Find where the given text appears and provide that cell's center as [X, Y] coordinate. 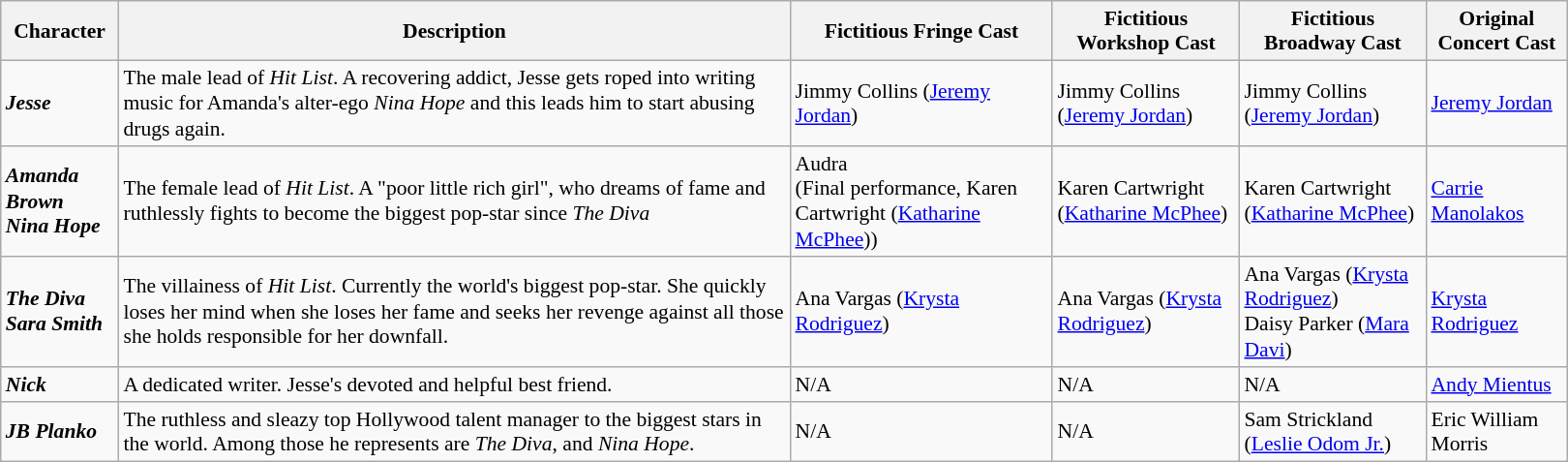
Carrie Manolakos [1496, 201]
A dedicated writer. Jesse's devoted and helpful best friend. [454, 385]
The DivaSara Smith [60, 312]
Fictitious Workshop Cast [1146, 31]
Ana Vargas (Krysta Rodriguez)Daisy Parker (Mara Davi) [1332, 312]
Andy Mientus [1496, 385]
Sam Strickland (Leslie Odom Jr.) [1332, 432]
Jesse [60, 104]
Nick [60, 385]
Eric William Morris [1496, 432]
Fictitious Fringe Cast [921, 31]
Jeremy Jordan [1496, 104]
Original Concert Cast [1496, 31]
Amanda BrownNina Hope [60, 201]
The female lead of Hit List. A "poor little rich girl", who dreams of fame and ruthlessly fights to become the biggest pop-star since The Diva [454, 201]
Description [454, 31]
The ruthless and sleazy top Hollywood talent manager to the biggest stars in the world. Among those he represents are The Diva, and Nina Hope. [454, 432]
Audra(Final performance, Karen Cartwright (Katharine McPhee)) [921, 201]
Krysta Rodriguez [1496, 312]
Fictitious Broadway Cast [1332, 31]
Character [60, 31]
JB Planko [60, 432]
